For the text-containing cell, return its midpoint in (x, y) coordinate format. 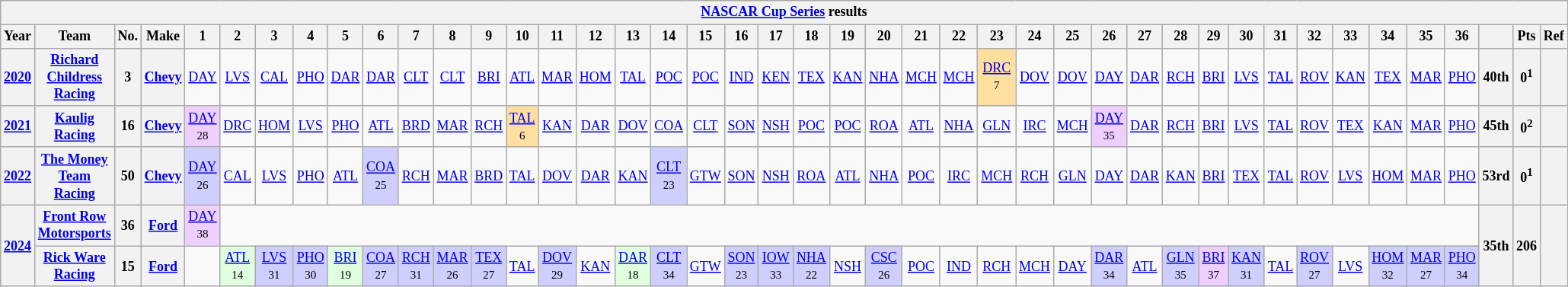
IOW33 (776, 266)
27 (1145, 37)
LVS31 (274, 266)
50 (128, 176)
COA27 (381, 266)
MAR27 (1426, 266)
32 (1314, 37)
31 (1280, 37)
SON23 (742, 266)
DAY35 (1109, 126)
DRC (238, 126)
HOM32 (1388, 266)
Make (163, 37)
Year (18, 37)
NHA22 (812, 266)
DAY26 (203, 176)
CLT23 (669, 176)
6 (381, 37)
33 (1350, 37)
21 (921, 37)
DAY38 (203, 225)
35 (1426, 37)
Kaulig Racing (75, 126)
23 (997, 37)
BRI37 (1214, 266)
30 (1247, 37)
45th (1496, 126)
KEN (776, 77)
17 (776, 37)
2022 (18, 176)
CLT34 (669, 266)
DAR18 (633, 266)
8 (452, 37)
24 (1035, 37)
DOV29 (557, 266)
2024 (18, 245)
20 (884, 37)
53rd (1496, 176)
13 (633, 37)
CSC26 (884, 266)
TAL6 (522, 126)
DRC7 (997, 77)
COA (669, 126)
GLN35 (1180, 266)
MAR26 (452, 266)
2021 (18, 126)
PHO34 (1462, 266)
10 (522, 37)
TEX27 (489, 266)
14 (669, 37)
19 (848, 37)
40th (1496, 77)
22 (959, 37)
NASCAR Cup Series results (784, 12)
KAN31 (1247, 266)
PHO30 (311, 266)
28 (1180, 37)
The Money Team Racing (75, 176)
COA25 (381, 176)
Ref (1554, 37)
34 (1388, 37)
02 (1527, 126)
2020 (18, 77)
RCH31 (416, 266)
BRI19 (346, 266)
12 (596, 37)
29 (1214, 37)
Front Row Motorsports (75, 225)
ATL14 (238, 266)
11 (557, 37)
ROV27 (1314, 266)
1 (203, 37)
Rick Ware Racing (75, 266)
Richard Childress Racing (75, 77)
4 (311, 37)
25 (1072, 37)
5 (346, 37)
7 (416, 37)
18 (812, 37)
26 (1109, 37)
Team (75, 37)
2 (238, 37)
DAR34 (1109, 266)
Pts (1527, 37)
9 (489, 37)
35th (1496, 245)
DAY28 (203, 126)
No. (128, 37)
206 (1527, 245)
